Capture the cell that displays the provided text and extract its [x, y] central coordinate. 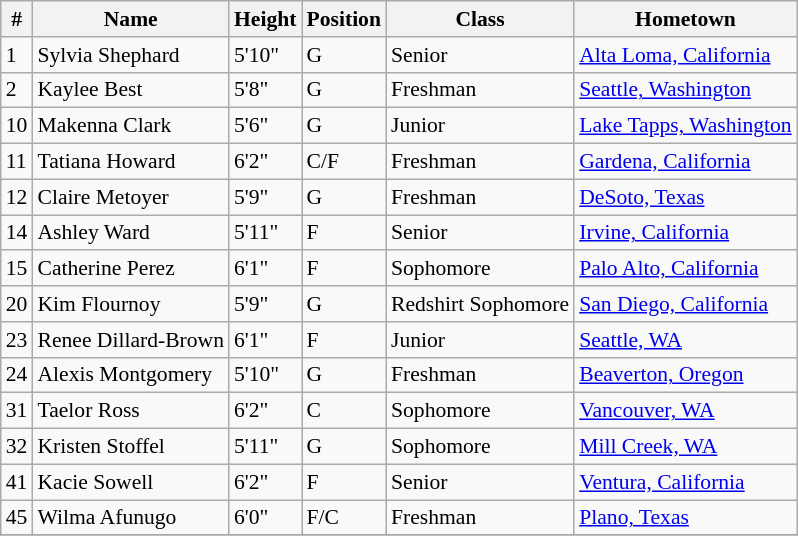
11 [17, 162]
Renee Dillard-Brown [130, 340]
45 [17, 518]
Claire Metoyer [130, 197]
1 [17, 55]
Position [344, 19]
Vancouver, WA [686, 411]
Plano, Texas [686, 518]
Taelor Ross [130, 411]
C/F [344, 162]
Kacie Sowell [130, 482]
Gardena, California [686, 162]
Sylvia Shephard [130, 55]
Kim Flournoy [130, 304]
Palo Alto, California [686, 269]
Wilma Afunugo [130, 518]
C [344, 411]
10 [17, 126]
Seattle, Washington [686, 90]
# [17, 19]
Tatiana Howard [130, 162]
Ashley Ward [130, 233]
32 [17, 447]
Alta Loma, California [686, 55]
Height [265, 19]
Lake Tapps, Washington [686, 126]
14 [17, 233]
Name [130, 19]
5'6" [265, 126]
Ventura, California [686, 482]
Alexis Montgomery [130, 375]
24 [17, 375]
Kristen Stoffel [130, 447]
Beaverton, Oregon [686, 375]
DeSoto, Texas [686, 197]
2 [17, 90]
San Diego, California [686, 304]
20 [17, 304]
15 [17, 269]
Redshirt Sophomore [480, 304]
Irvine, California [686, 233]
Makenna Clark [130, 126]
F/C [344, 518]
31 [17, 411]
12 [17, 197]
Kaylee Best [130, 90]
23 [17, 340]
6'0" [265, 518]
41 [17, 482]
Class [480, 19]
Mill Creek, WA [686, 447]
Seattle, WA [686, 340]
Hometown [686, 19]
Catherine Perez [130, 269]
5'8" [265, 90]
